Find where the given text appears and provide that cell's center as [X, Y] coordinate. 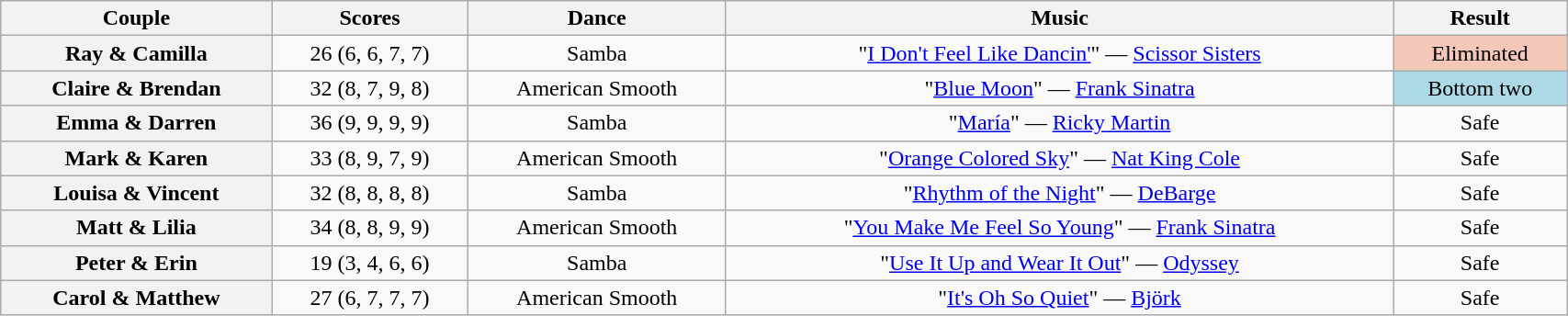
Ray & Camilla [136, 53]
Result [1481, 18]
34 (8, 8, 9, 9) [369, 228]
Eliminated [1481, 53]
"Rhythm of the Night" — DeBarge [1059, 193]
"Blue Moon" — Frank Sinatra [1059, 88]
Matt & Lilia [136, 228]
Couple [136, 18]
Claire & Brendan [136, 88]
33 (8, 9, 7, 9) [369, 158]
"Orange Colored Sky" — Nat King Cole [1059, 158]
Bottom two [1481, 88]
36 (9, 9, 9, 9) [369, 123]
26 (6, 6, 7, 7) [369, 53]
Peter & Erin [136, 263]
Mark & Karen [136, 158]
"María" — Ricky Martin [1059, 123]
Emma & Darren [136, 123]
"Use It Up and Wear It Out" — Odyssey [1059, 263]
Louisa & Vincent [136, 193]
Carol & Matthew [136, 298]
"I Don't Feel Like Dancin'" — Scissor Sisters [1059, 53]
Dance [597, 18]
32 (8, 7, 9, 8) [369, 88]
"You Make Me Feel So Young" — Frank Sinatra [1059, 228]
32 (8, 8, 8, 8) [369, 193]
"It's Oh So Quiet" — Björk [1059, 298]
19 (3, 4, 6, 6) [369, 263]
Music [1059, 18]
27 (6, 7, 7, 7) [369, 298]
Scores [369, 18]
